Extract the (x, y) coordinate from the center of the cell holding the provided text.  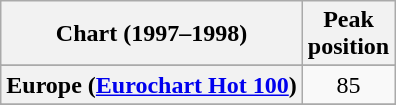
Chart (1997–1998) (152, 34)
Europe (Eurochart Hot 100) (152, 85)
85 (348, 85)
Peakposition (348, 34)
